Find where the given text appears and provide that cell's center as [x, y] coordinate. 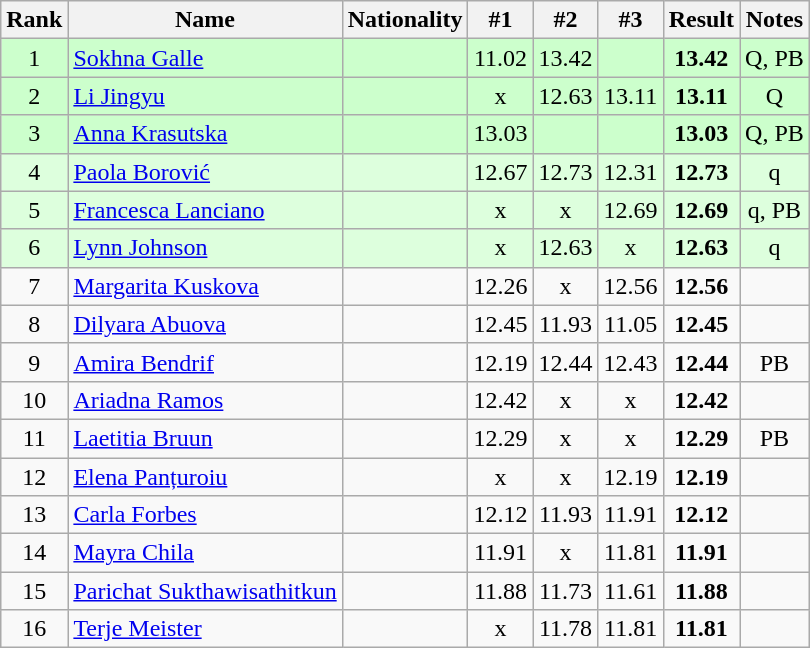
Parichat Sukthawisathitkun [205, 591]
12.26 [500, 286]
8 [34, 324]
6 [34, 248]
Notes [775, 20]
12.31 [630, 172]
#3 [630, 20]
7 [34, 286]
15 [34, 591]
12.67 [500, 172]
10 [34, 400]
Terje Meister [205, 629]
Name [205, 20]
Francesca Lanciano [205, 210]
4 [34, 172]
3 [34, 134]
Margarita Kuskova [205, 286]
14 [34, 553]
#2 [566, 20]
Laetitia Bruun [205, 438]
11.73 [566, 591]
Dilyara Abuova [205, 324]
Paola Borović [205, 172]
12 [34, 477]
Elena Panțuroiu [205, 477]
16 [34, 629]
5 [34, 210]
Anna Krasutska [205, 134]
Mayra Chila [205, 553]
11.05 [630, 324]
1 [34, 58]
Result [701, 20]
13 [34, 515]
Lynn Johnson [205, 248]
9 [34, 362]
Ariadna Ramos [205, 400]
Li Jingyu [205, 96]
2 [34, 96]
Carla Forbes [205, 515]
11 [34, 438]
Rank [34, 20]
11.61 [630, 591]
Amira Bendrif [205, 362]
q, PB [775, 210]
Sokhna Galle [205, 58]
11.78 [566, 629]
11.02 [500, 58]
12.43 [630, 362]
Nationality [405, 20]
Q [775, 96]
#1 [500, 20]
